Search for the cell housing the specified text and yield its (X, Y) center coordinate. 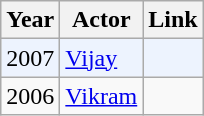
2007 (30, 58)
Actor (102, 20)
Vijay (102, 58)
2006 (30, 96)
Vikram (102, 96)
Link (173, 20)
Year (30, 20)
